Scan for the cell matching the given text and deliver its (x, y) coordinate at center. 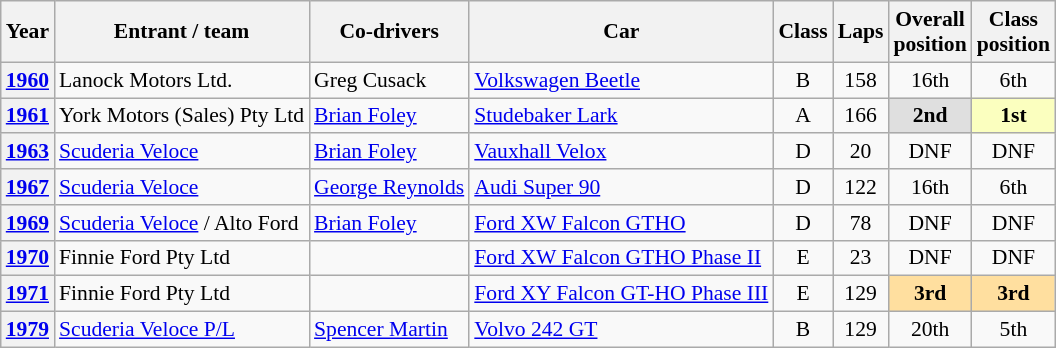
2nd (930, 116)
1970 (28, 258)
Scuderia Veloce / Alto Ford (182, 223)
Volkswagen Beetle (621, 80)
122 (861, 187)
1979 (28, 330)
Car (621, 32)
A (802, 116)
1969 (28, 223)
Audi Super 90 (621, 187)
Spencer Martin (389, 330)
20th (930, 330)
York Motors (Sales) Pty Ltd (182, 116)
George Reynolds (389, 187)
Ford XW Falcon GTHO Phase II (621, 258)
1967 (28, 187)
5th (1014, 330)
Overallposition (930, 32)
78 (861, 223)
Entrant / team (182, 32)
1960 (28, 80)
166 (861, 116)
Class (802, 32)
Laps (861, 32)
1971 (28, 294)
Classposition (1014, 32)
Co-drivers (389, 32)
Greg Cusack (389, 80)
Vauxhall Velox (621, 152)
Studebaker Lark (621, 116)
1961 (28, 116)
1st (1014, 116)
1963 (28, 152)
23 (861, 258)
Scuderia Veloce P/L (182, 330)
Ford XW Falcon GTHO (621, 223)
158 (861, 80)
Ford XY Falcon GT-HO Phase III (621, 294)
Year (28, 32)
20 (861, 152)
Volvo 242 GT (621, 330)
Lanock Motors Ltd. (182, 80)
